Output the [x, y] coordinate of the center of the cell containing the given text.  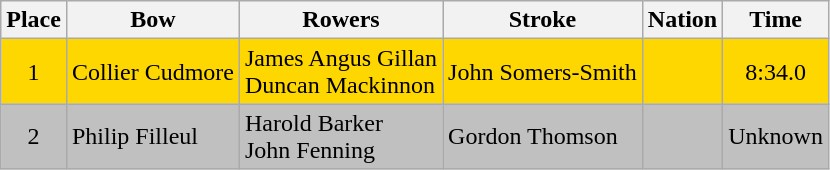
John Somers-Smith [543, 72]
2 [34, 136]
Stroke [543, 20]
Rowers [340, 20]
Gordon Thomson [543, 136]
Bow [152, 20]
8:34.0 [776, 72]
James Angus Gillan Duncan Mackinnon [340, 72]
Philip Filleul [152, 136]
Time [776, 20]
Nation [682, 20]
Unknown [776, 136]
Harold Barker John Fenning [340, 136]
1 [34, 72]
Place [34, 20]
Collier Cudmore [152, 72]
